From the cell containing the given text, extract its center point as (x, y) coordinate. 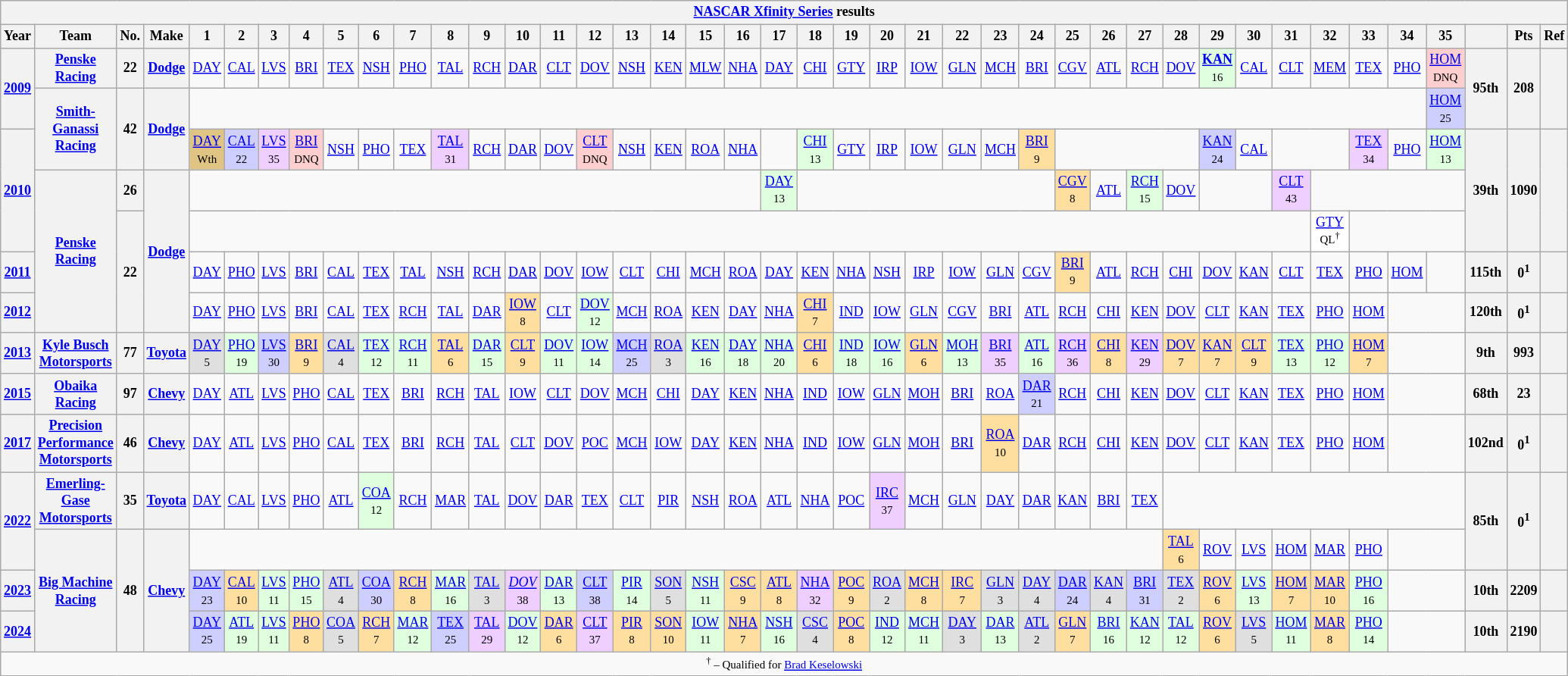
ROA10 (1001, 443)
33 (1368, 36)
NSH16 (779, 631)
ROA2 (888, 591)
KAN24 (1218, 149)
34 (1407, 36)
HOMDNQ (1445, 68)
BRI31 (1145, 591)
2010 (18, 190)
20 (888, 36)
2017 (18, 443)
MCH25 (632, 353)
95th (1486, 88)
DAR15 (486, 353)
NHA32 (815, 591)
BRIDNQ (306, 149)
85th (1486, 521)
MAR8 (1330, 631)
CLT37 (595, 631)
77 (130, 353)
LVS35 (274, 149)
5 (341, 36)
CSC9 (743, 591)
16 (743, 36)
12 (595, 36)
LVS5 (1254, 631)
2190 (1524, 631)
DAY4 (1036, 591)
2013 (18, 353)
120th (1486, 313)
COA12 (376, 501)
MAR16 (451, 591)
KAN7 (1218, 353)
ROV (1218, 550)
CHI6 (815, 353)
HOM11 (1291, 631)
BRI35 (1001, 353)
RCH8 (413, 591)
Obaika Racing (76, 394)
1090 (1524, 190)
2 (241, 36)
TAL12 (1181, 631)
NSH11 (706, 591)
SON5 (668, 591)
19 (851, 36)
PHO19 (241, 353)
No. (130, 36)
TEX12 (376, 353)
TAL31 (451, 149)
4 (306, 36)
GLN7 (1073, 631)
6 (376, 36)
Smith-Ganassi Racing (76, 129)
KEN16 (706, 353)
GLN3 (1001, 591)
CHI13 (815, 149)
POC8 (851, 631)
Precision Performance Motorsports (76, 443)
25 (1073, 36)
ATL4 (341, 591)
MOH13 (962, 353)
2209 (1524, 591)
Year (18, 36)
Pts (1524, 36)
KAN4 (1109, 591)
PIR14 (632, 591)
11 (559, 36)
RCH11 (413, 353)
CAL4 (341, 353)
13 (632, 36)
TEX2 (1181, 591)
PIR8 (632, 631)
CAL22 (241, 149)
48 (130, 591)
TEX25 (451, 631)
DAY25 (207, 631)
CHI8 (1109, 353)
46 (130, 443)
Team (76, 36)
2009 (18, 88)
GTYQL† (1330, 231)
DAYWth (207, 149)
ATL2 (1036, 631)
2022 (18, 521)
29 (1218, 36)
IND18 (851, 353)
IRC7 (962, 591)
17 (779, 36)
1 (207, 36)
CLT43 (1291, 190)
TAL3 (486, 591)
PHO15 (306, 591)
LVS30 (274, 353)
8 (451, 36)
CLT38 (595, 591)
2011 (18, 272)
CLTDNQ (595, 149)
208 (1524, 88)
24 (1036, 36)
Big Machine Racing (76, 591)
27 (1145, 36)
21 (924, 36)
CHI7 (815, 313)
DOV7 (1181, 353)
Ref (1554, 36)
32 (1330, 36)
ATL8 (779, 591)
ATL16 (1036, 353)
97 (130, 394)
RCH7 (376, 631)
PIR (668, 501)
HOM25 (1445, 109)
DAY23 (207, 591)
2012 (18, 313)
15 (706, 36)
MEM (1330, 68)
† – Qualified for Brad Keselowski (785, 664)
DAY3 (962, 631)
9th (1486, 353)
COA30 (376, 591)
TEX34 (1368, 149)
MAR12 (413, 631)
MCH11 (924, 631)
HOM13 (1445, 149)
7 (413, 36)
31 (1291, 36)
DOV38 (523, 591)
CGV8 (1073, 190)
Kyle Busch Motorsports (76, 353)
2023 (18, 591)
NHA7 (743, 631)
ATL19 (241, 631)
9 (486, 36)
LVS13 (1254, 591)
RCH15 (1145, 190)
30 (1254, 36)
CAL10 (241, 591)
IRC37 (888, 501)
TAL29 (486, 631)
KAN12 (1145, 631)
2015 (18, 394)
28 (1181, 36)
DAY13 (779, 190)
993 (1524, 353)
NASCAR Xfinity Series results (785, 12)
POC9 (851, 591)
10 (523, 36)
COA5 (341, 631)
DAY18 (743, 353)
PHO16 (1368, 591)
3 (274, 36)
DOV11 (559, 353)
SON10 (668, 631)
IOW14 (595, 353)
IOW8 (523, 313)
DAR24 (1073, 591)
IND12 (888, 631)
18 (815, 36)
42 (130, 129)
ROA3 (668, 353)
DAR21 (1036, 394)
PHO14 (1368, 631)
BRI16 (1109, 631)
102nd (1486, 443)
IOW16 (888, 353)
RCH36 (1073, 353)
PHO8 (306, 631)
IOW11 (706, 631)
2024 (18, 631)
39th (1486, 190)
TEX13 (1291, 353)
MLW (706, 68)
NHA20 (779, 353)
Emerling-Gase Motorsports (76, 501)
MCH8 (924, 591)
KAN16 (1218, 68)
GLN6 (924, 353)
KEN29 (1145, 353)
115th (1486, 272)
MAR10 (1330, 591)
14 (668, 36)
Make (167, 36)
68th (1486, 394)
DAR6 (559, 631)
PHO12 (1330, 353)
DAY5 (207, 353)
CSC4 (815, 631)
